Output the [X, Y] coordinate of the center of the cell containing the given text.  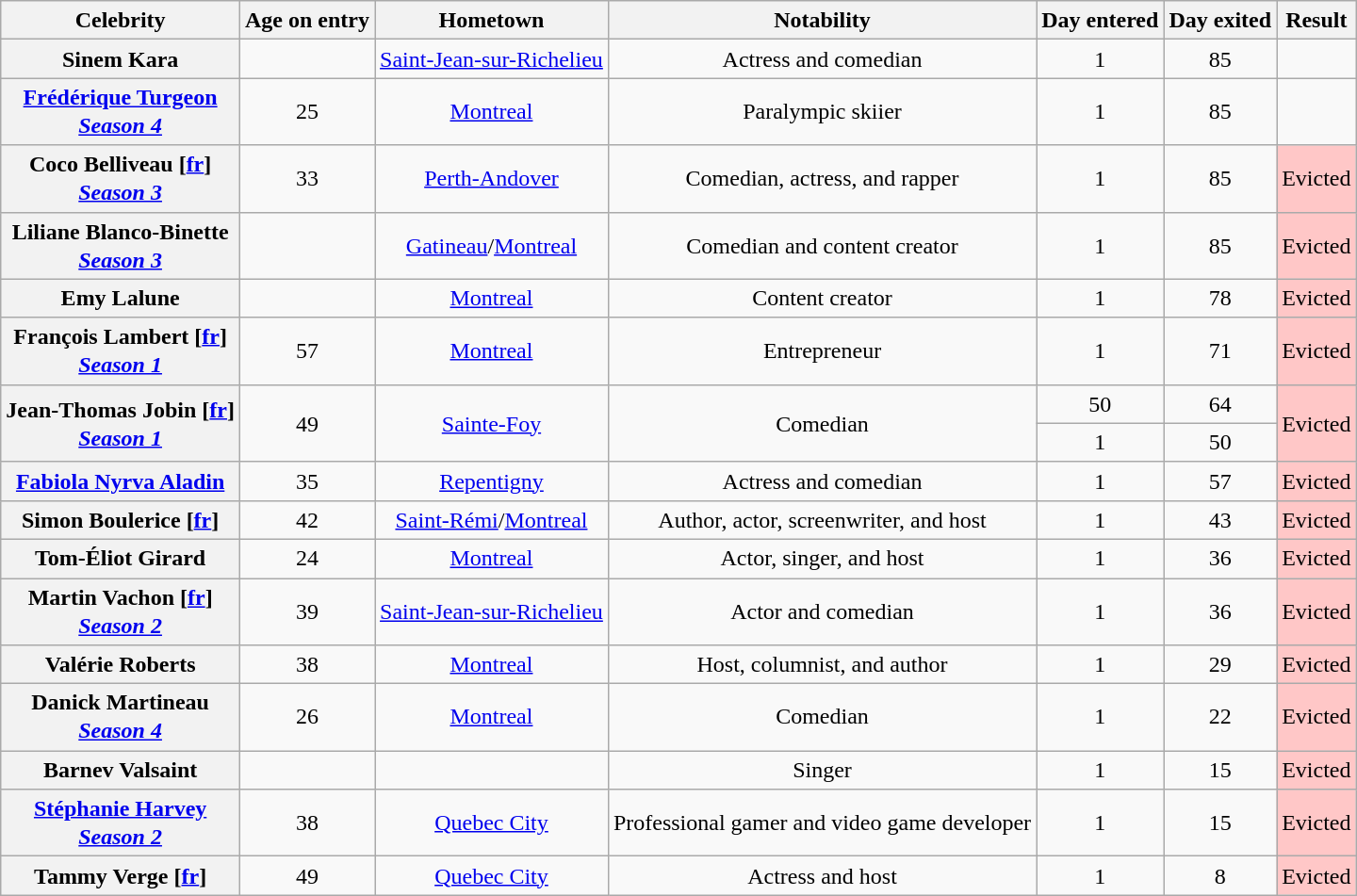
Professional gamer and video game developer [822, 823]
39 [307, 612]
Valérie Roberts [121, 665]
Hometown [492, 21]
43 [1220, 520]
Barnev Valsaint [121, 771]
Result [1316, 21]
Tom-Éliot Girard [121, 558]
Day exited [1220, 21]
42 [307, 520]
22 [1220, 718]
8 [1220, 876]
33 [307, 179]
Martin Vachon [fr]Season 2 [121, 612]
Stéphanie HarveySeason 2 [121, 823]
Fabiola Nyrva Aladin [121, 481]
26 [307, 718]
Repentigny [492, 481]
Sinem Kara [121, 58]
Coco Belliveau [fr]Season 3 [121, 179]
64 [1220, 403]
Simon Boulerice [fr] [121, 520]
25 [307, 111]
24 [307, 558]
Author, actor, screenwriter, and host [822, 520]
Saint-Rémi/Montreal [492, 520]
Age on entry [307, 21]
Paralympic skiier [822, 111]
78 [1220, 298]
Jean-Thomas Jobin [fr]Season 1 [121, 423]
Sainte-Foy [492, 423]
Content creator [822, 298]
Comedian and content creator [822, 245]
Comedian, actress, and rapper [822, 179]
71 [1220, 350]
François Lambert [fr]Season 1 [121, 350]
29 [1220, 665]
Entrepreneur [822, 350]
Host, columnist, and author [822, 665]
Actor, singer, and host [822, 558]
35 [307, 481]
Day entered [1101, 21]
Actor and comedian [822, 612]
Singer [822, 771]
Celebrity [121, 21]
Perth-Andover [492, 179]
Liliane Blanco-BinetteSeason 3 [121, 245]
Frédérique TurgeonSeason 4 [121, 111]
Emy Lalune [121, 298]
Actress and host [822, 876]
Danick MartineauSeason 4 [121, 718]
Gatineau/Montreal [492, 245]
Notability [822, 21]
Tammy Verge [fr] [121, 876]
